Locate the cell with the specified text and output its [X, Y] center coordinate. 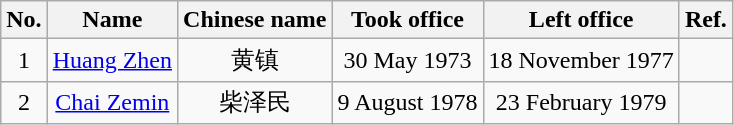
9 August 1978 [408, 102]
黄镇 [255, 60]
Ref. [706, 20]
No. [24, 20]
Huang Zhen [112, 60]
Took office [408, 20]
Chinese name [255, 20]
Left office [581, 20]
Chai Zemin [112, 102]
1 [24, 60]
2 [24, 102]
柴泽民 [255, 102]
Name [112, 20]
18 November 1977 [581, 60]
30 May 1973 [408, 60]
23 February 1979 [581, 102]
